Search for the cell housing the specified text and yield its (X, Y) center coordinate. 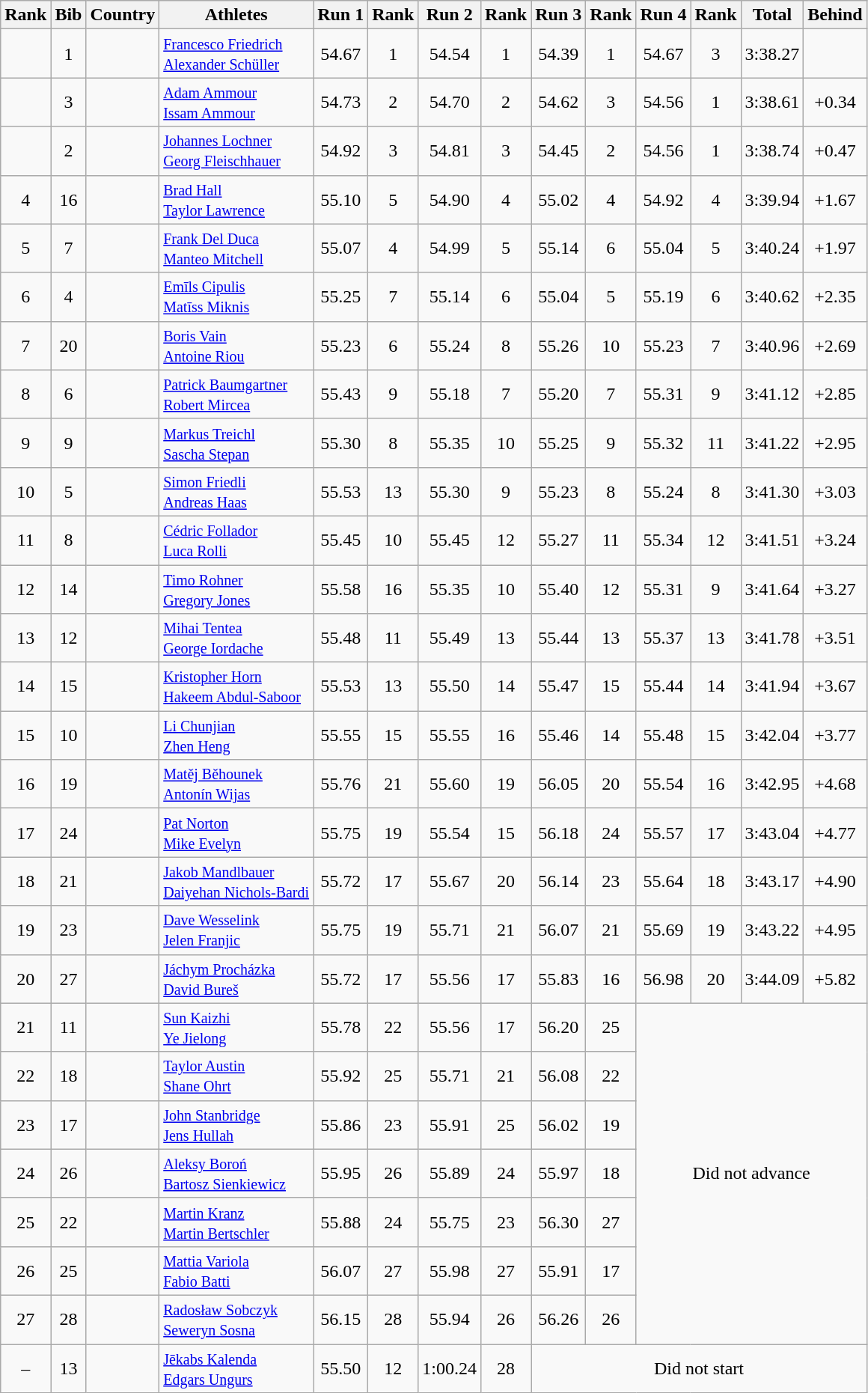
55.37 (663, 638)
3:38.27 (772, 54)
56.30 (558, 1222)
55.86 (341, 1124)
Timo RohnerGregory Jones (236, 588)
3:41.22 (772, 443)
Boris VainAntoine Riou (236, 346)
+2.85 (835, 394)
55.34 (663, 540)
Total (772, 15)
3:41.64 (772, 588)
3:40.24 (772, 249)
3:43.17 (772, 882)
Mihai TenteaGeorge Iordache (236, 638)
Bib (69, 15)
55.76 (341, 784)
55.46 (558, 735)
55.58 (341, 588)
Cédric FolladorLuca Rolli (236, 540)
3:43.22 (772, 930)
55.19 (663, 296)
3:41.78 (772, 638)
55.43 (341, 394)
56.14 (558, 882)
54.81 (450, 151)
Mattia VariolaFabio Batti (236, 1271)
3:43.04 (772, 832)
+3.27 (835, 588)
55.49 (450, 638)
55.26 (558, 346)
3:41.30 (772, 491)
Country (123, 15)
+5.82 (835, 979)
+2.69 (835, 346)
55.97 (558, 1174)
John StanbridgeJens Hullah (236, 1124)
+1.97 (835, 249)
Emīls CipulisMatīss Miknis (236, 296)
– (25, 1368)
+1.67 (835, 199)
+3.67 (835, 687)
3:41.12 (772, 394)
55.32 (663, 443)
Patrick BaumgartnerRobert Mircea (236, 394)
+4.68 (835, 784)
3:40.62 (772, 296)
54.73 (341, 102)
55.95 (341, 1174)
Dave WesselinkJelen Franjic (236, 930)
55.60 (450, 784)
55.67 (450, 882)
56.98 (663, 979)
55.57 (663, 832)
Did not advance (751, 1174)
Frank Del DucaManteo Mitchell (236, 249)
56.20 (558, 1027)
55.47 (558, 687)
+3.03 (835, 491)
54.99 (450, 249)
55.92 (341, 1076)
55.83 (558, 979)
Kristopher HornHakeem Abdul-Saboor (236, 687)
3:38.74 (772, 151)
Jēkabs KalendaEdgars Ungurs (236, 1368)
3:41.51 (772, 540)
3:39.94 (772, 199)
54.90 (450, 199)
Run 2 (450, 15)
55.10 (341, 199)
+4.77 (835, 832)
Run 4 (663, 15)
Aleksy BorońBartosz Sienkiewicz (236, 1174)
Did not start (699, 1368)
55.78 (341, 1027)
3:41.94 (772, 687)
55.18 (450, 394)
Simon FriedliAndreas Haas (236, 491)
+2.35 (835, 296)
56.18 (558, 832)
+3.51 (835, 638)
Run 3 (558, 15)
Markus TreichlSascha Stepan (236, 443)
55.40 (558, 588)
55.89 (450, 1174)
Johannes LochnerGeorg Fleischhauer (236, 151)
+3.24 (835, 540)
Sun KaizhiYe Jielong (236, 1027)
56.02 (558, 1124)
54.54 (450, 54)
1:00.24 (450, 1368)
+4.95 (835, 930)
3:44.09 (772, 979)
3:42.95 (772, 784)
Adam AmmourIssam Ammour (236, 102)
Francesco FriedrichAlexander Schüller (236, 54)
3:38.61 (772, 102)
55.98 (450, 1271)
Brad HallTaylor Lawrence (236, 199)
55.64 (663, 882)
55.27 (558, 540)
+0.34 (835, 102)
Behind (835, 15)
54.45 (558, 151)
55.94 (450, 1319)
55.20 (558, 394)
Taylor AustinShane Ohrt (236, 1076)
56.08 (558, 1076)
Jáchym ProcházkaDavid Bureš (236, 979)
55.69 (663, 930)
54.70 (450, 102)
54.62 (558, 102)
Pat NortonMike Evelyn (236, 832)
3:40.96 (772, 346)
Martin KranzMartin Bertschler (236, 1222)
55.07 (341, 249)
56.26 (558, 1319)
56.05 (558, 784)
+4.90 (835, 882)
+3.77 (835, 735)
3:42.04 (772, 735)
54.39 (558, 54)
+0.47 (835, 151)
Jakob MandlbauerDaiyehan Nichols-Bardi (236, 882)
Run 1 (341, 15)
56.15 (341, 1319)
Li ChunjianZhen Heng (236, 735)
Radosław SobczykSeweryn Sosna (236, 1319)
Athletes (236, 15)
55.88 (341, 1222)
Matěj BěhounekAntonín Wijas (236, 784)
+2.95 (835, 443)
55.02 (558, 199)
